Output the (x, y) coordinate of the center of the cell containing the given text.  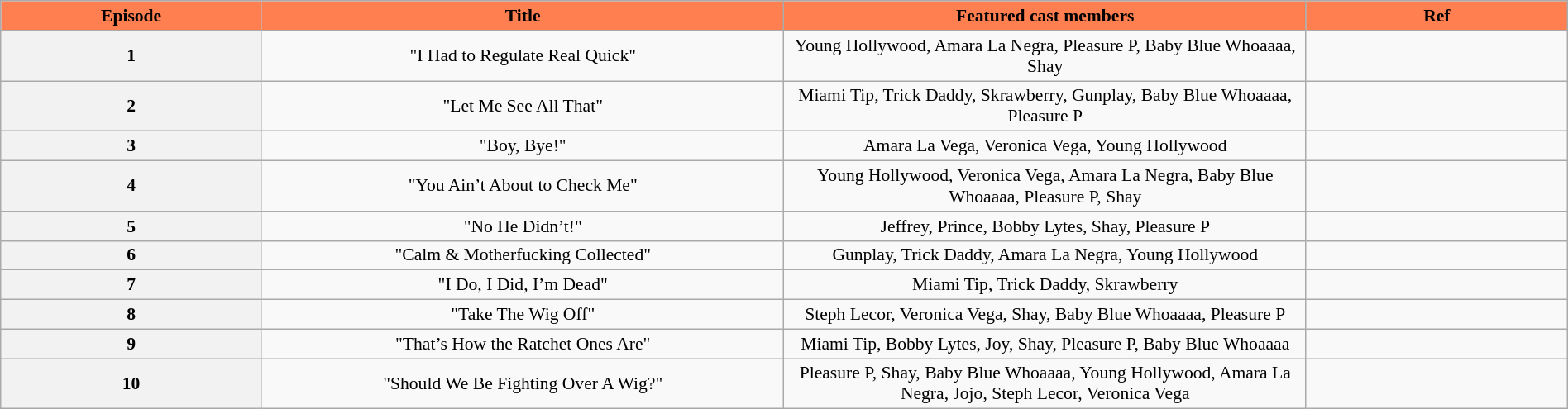
"That’s How the Ratchet Ones Are" (523, 344)
"I Had to Regulate Real Quick" (523, 56)
3 (131, 146)
"I Do, I Did, I’m Dead" (523, 285)
2 (131, 106)
Ref (1437, 16)
5 (131, 226)
7 (131, 285)
Pleasure P, Shay, Baby Blue Whoaaaa, Young Hollywood, Amara La Negra, Jojo, Steph Lecor, Veronica Vega (1045, 383)
Jeffrey, Prince, Bobby Lytes, Shay, Pleasure P (1045, 226)
8 (131, 315)
Miami Tip, Bobby Lytes, Joy, Shay, Pleasure P, Baby Blue Whoaaaa (1045, 344)
9 (131, 344)
1 (131, 56)
Young Hollywood, Veronica Vega, Amara La Negra, Baby Blue Whoaaaa, Pleasure P, Shay (1045, 187)
"Boy, Bye!" (523, 146)
"Let Me See All That" (523, 106)
Young Hollywood, Amara La Negra, Pleasure P, Baby Blue Whoaaaa, Shay (1045, 56)
Featured cast members (1045, 16)
Miami Tip, Trick Daddy, Skrawberry, Gunplay, Baby Blue Whoaaaa, Pleasure P (1045, 106)
"Should We Be Fighting Over A Wig?" (523, 383)
Miami Tip, Trick Daddy, Skrawberry (1045, 285)
"You Ain’t About to Check Me" (523, 187)
Amara La Vega, Veronica Vega, Young Hollywood (1045, 146)
"Calm & Motherfucking Collected" (523, 255)
"Take The Wig Off" (523, 315)
Gunplay, Trick Daddy, Amara La Negra, Young Hollywood (1045, 255)
Title (523, 16)
Episode (131, 16)
6 (131, 255)
"No He Didn’t!" (523, 226)
10 (131, 383)
4 (131, 187)
Steph Lecor, Veronica Vega, Shay, Baby Blue Whoaaaa, Pleasure P (1045, 315)
